Find where the given text appears and provide that cell's center as [x, y] coordinate. 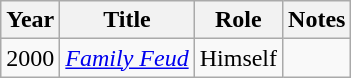
2000 [30, 58]
Title [127, 20]
Family Feud [127, 58]
Year [30, 20]
Himself [238, 58]
Role [238, 20]
Notes [317, 20]
